Scan for the cell matching the given text and deliver its (x, y) coordinate at center. 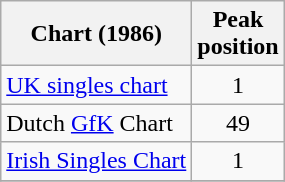
Dutch GfK Chart (96, 123)
Irish Singles Chart (96, 161)
UK singles chart (96, 85)
49 (238, 123)
Peakposition (238, 34)
Chart (1986) (96, 34)
